Capture the cell that displays the provided text and extract its (X, Y) central coordinate. 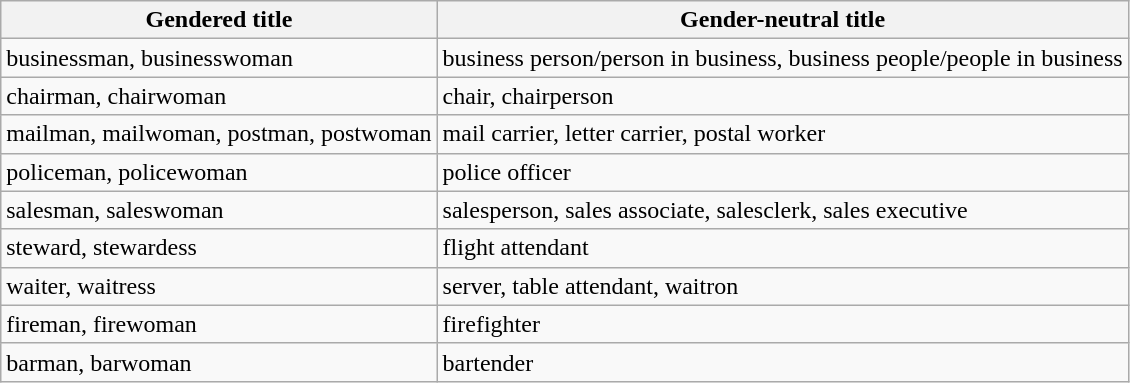
salesman, saleswoman (219, 210)
policeman, policewoman (219, 172)
salesperson, sales associate, salesclerk, sales executive (782, 210)
Gendered title (219, 20)
business person/person in business, business people/people in business (782, 58)
police officer (782, 172)
chair, chairperson (782, 96)
bartender (782, 362)
mail carrier, letter carrier, postal worker (782, 134)
businessman, businesswoman (219, 58)
fireman, firewoman (219, 324)
waiter, waitress (219, 286)
barman, barwoman (219, 362)
Gender-neutral title (782, 20)
mailman, mailwoman, postman, postwoman (219, 134)
server, table attendant, waitron (782, 286)
steward, stewardess (219, 248)
flight attendant (782, 248)
chairman, chairwoman (219, 96)
firefighter (782, 324)
